Return [x, y] of the center of cell containing provided text 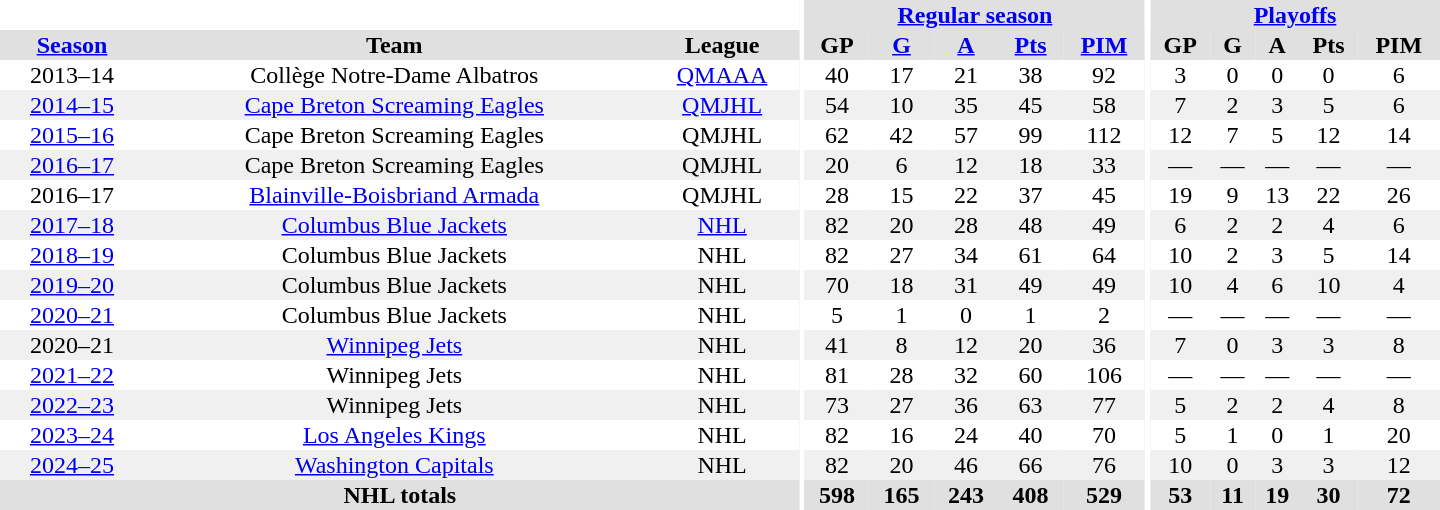
NHL totals [400, 495]
Team [394, 45]
41 [838, 345]
529 [1104, 495]
Los Angeles Kings [394, 435]
63 [1030, 405]
38 [1030, 75]
72 [1399, 495]
99 [1030, 135]
408 [1030, 495]
2014–15 [72, 105]
Blainville-Boisbriand Armada [394, 195]
2018–19 [72, 255]
46 [966, 465]
66 [1030, 465]
2022–23 [72, 405]
81 [838, 375]
Collège Notre-Dame Albatros [394, 75]
33 [1104, 165]
QMAAA [722, 75]
77 [1104, 405]
2013–14 [72, 75]
61 [1030, 255]
60 [1030, 375]
30 [1329, 495]
34 [966, 255]
62 [838, 135]
165 [902, 495]
73 [838, 405]
42 [902, 135]
76 [1104, 465]
Season [72, 45]
37 [1030, 195]
54 [838, 105]
15 [902, 195]
13 [1278, 195]
92 [1104, 75]
26 [1399, 195]
58 [1104, 105]
64 [1104, 255]
Washington Capitals [394, 465]
53 [1180, 495]
106 [1104, 375]
17 [902, 75]
32 [966, 375]
11 [1232, 495]
2024–25 [72, 465]
2019–20 [72, 285]
48 [1030, 225]
Playoffs [1295, 15]
21 [966, 75]
2023–24 [72, 435]
243 [966, 495]
598 [838, 495]
57 [966, 135]
112 [1104, 135]
League [722, 45]
16 [902, 435]
35 [966, 105]
Regular season [976, 15]
31 [966, 285]
2015–16 [72, 135]
24 [966, 435]
9 [1232, 195]
2021–22 [72, 375]
2017–18 [72, 225]
